Determine the (x, y) coordinate at the center of the cell enclosing the given text.  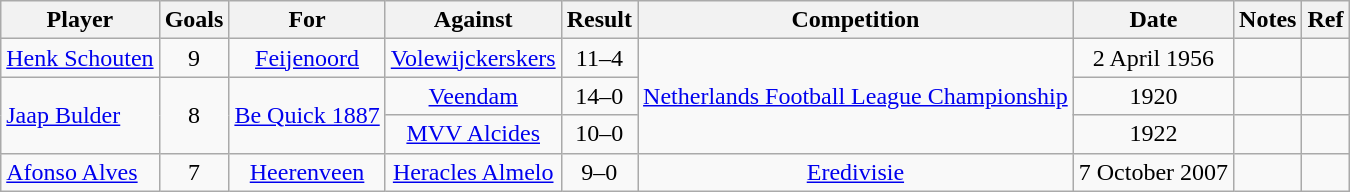
7 October 2007 (1153, 172)
11–4 (599, 58)
Player (80, 20)
Jaap Bulder (80, 115)
10–0 (599, 134)
Volewijckerskers (473, 58)
Veendam (473, 96)
Afonso Alves (80, 172)
Result (599, 20)
7 (194, 172)
9 (194, 58)
Competition (856, 20)
Henk Schouten (80, 58)
1920 (1153, 96)
8 (194, 115)
Against (473, 20)
MVV Alcides (473, 134)
2 April 1956 (1153, 58)
Netherlands Football League Championship (856, 96)
Be Quick 1887 (307, 115)
Eredivisie (856, 172)
For (307, 20)
Ref (1326, 20)
1922 (1153, 134)
14–0 (599, 96)
Notes (1268, 20)
Heerenveen (307, 172)
Heracles Almelo (473, 172)
Goals (194, 20)
9–0 (599, 172)
Date (1153, 20)
Feijenoord (307, 58)
